Capture the cell that displays the provided text and extract its [X, Y] central coordinate. 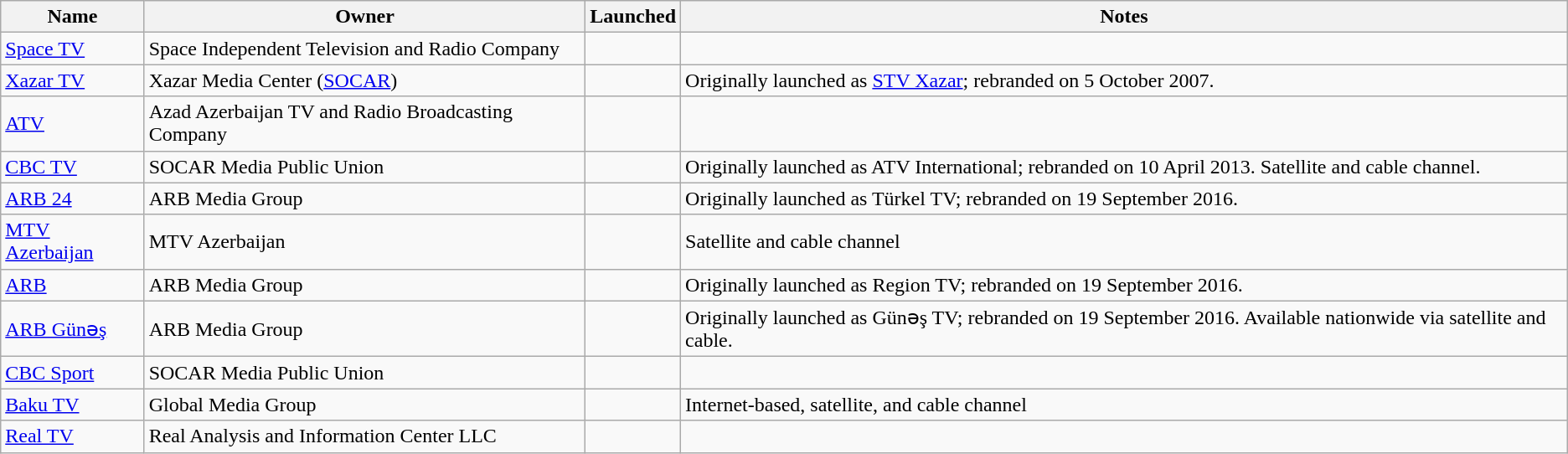
ATV [72, 124]
Originally launched as Günəş TV; rebranded on 19 September 2016. Available nationwide via satellite and cable. [1124, 328]
Originally launched as Region TV; rebranded on 19 September 2016. [1124, 285]
Xazar TV [72, 80]
Originally launched as ATV International; rebranded on 10 April 2013. Satellite and cable channel. [1124, 167]
Real Analysis and Information Center LLC [365, 436]
CBC Sport [72, 373]
ARB [72, 285]
Satellite and cable channel [1124, 241]
Space TV [72, 49]
Owner [365, 17]
Originally launched as Türkel TV; rebranded on 19 September 2016. [1124, 199]
Launched [633, 17]
ARB Günəş [72, 328]
Internet-based, satellite, and cable channel [1124, 405]
Real TV [72, 436]
ARB 24 [72, 199]
Global Media Group [365, 405]
Notes [1124, 17]
Space Independent Television and Radio Company [365, 49]
Originally launched as STV Xazar; rebranded on 5 October 2007. [1124, 80]
Name [72, 17]
Baku TV [72, 405]
CBC TV [72, 167]
Xazar Media Center (SOCAR) [365, 80]
Azad Azerbaijan TV and Radio Broadcasting Company [365, 124]
